Pinpoint the cell where the given text exists, returning its [x, y] midpoint coordinate. 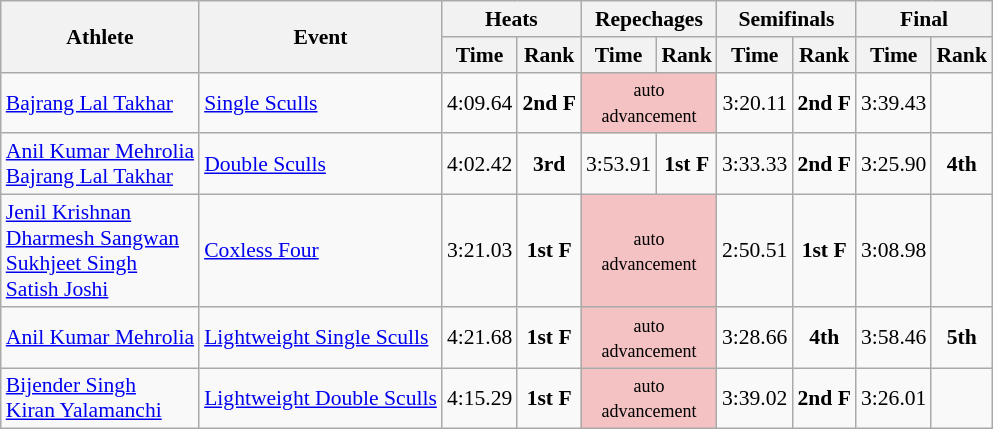
2:50.51 [754, 251]
Coxless Four [320, 251]
3:39.43 [894, 102]
3rd [549, 164]
3:26.01 [894, 398]
Repechages [649, 19]
3:25.90 [894, 164]
Single Sculls [320, 102]
4:09.64 [480, 102]
Jenil KrishnanDharmesh SangwanSukhjeet SinghSatish Joshi [100, 251]
3:08.98 [894, 251]
Lightweight Single Sculls [320, 338]
3:58.46 [894, 338]
Double Sculls [320, 164]
Final [924, 19]
3:21.03 [480, 251]
Anil Kumar Mehrolia [100, 338]
Heats [512, 19]
Lightweight Double Sculls [320, 398]
4:02.42 [480, 164]
Athlete [100, 36]
Bijender SinghKiran Yalamanchi [100, 398]
3:28.66 [754, 338]
3:39.02 [754, 398]
Event [320, 36]
4:21.68 [480, 338]
Semifinals [786, 19]
5th [962, 338]
Anil Kumar MehroliaBajrang Lal Takhar [100, 164]
3:53.91 [618, 164]
4:15.29 [480, 398]
3:20.11 [754, 102]
3:33.33 [754, 164]
Bajrang Lal Takhar [100, 102]
